Search for the cell housing the specified text and yield its (x, y) center coordinate. 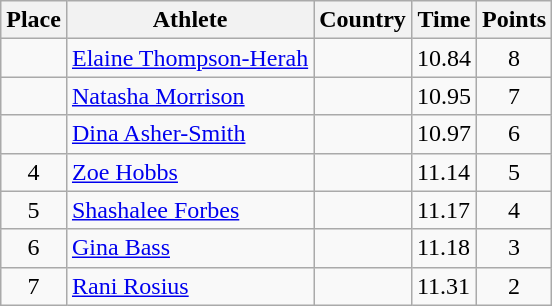
11.17 (444, 210)
10.97 (444, 134)
10.84 (444, 58)
11.31 (444, 286)
Points (514, 20)
Gina Bass (190, 248)
Zoe Hobbs (190, 172)
Shashalee Forbes (190, 210)
Athlete (190, 20)
Country (363, 20)
Natasha Morrison (190, 96)
Time (444, 20)
Elaine Thompson-Herah (190, 58)
11.14 (444, 172)
Place (34, 20)
Rani Rosius (190, 286)
11.18 (444, 248)
8 (514, 58)
10.95 (444, 96)
2 (514, 286)
Dina Asher-Smith (190, 134)
3 (514, 248)
